Capture the cell that displays the provided text and extract its (x, y) central coordinate. 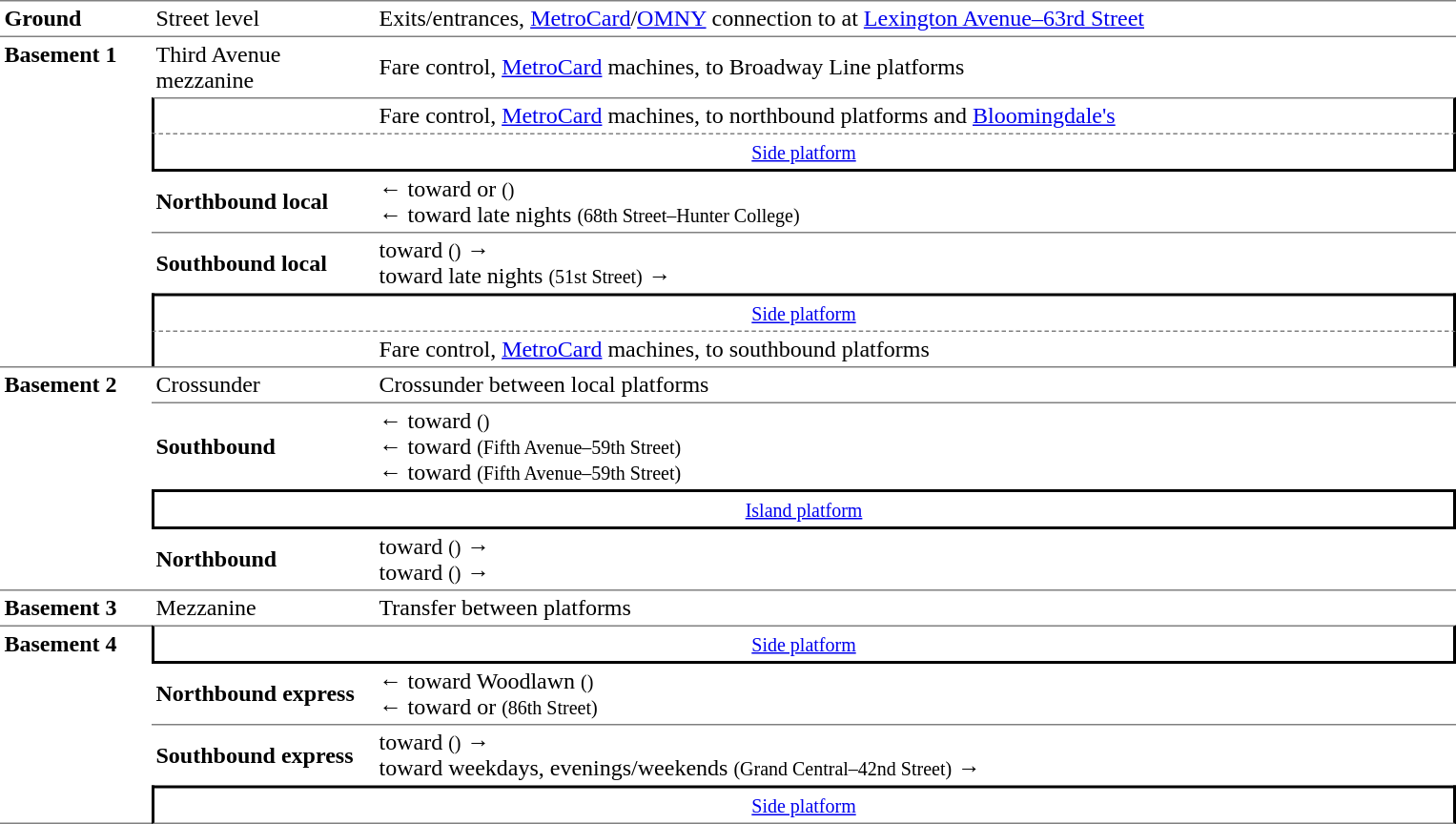
Basement 1 (76, 201)
Basement 3 (76, 608)
Third Avenue mezzanine (263, 67)
toward () → toward weekdays, evenings/weekends (Grand Central–42nd Street) → (915, 754)
Southbound local (263, 263)
toward () → toward late nights (51st Street) → (915, 263)
Southbound express (263, 754)
Northbound local (263, 202)
Crossunder (263, 384)
← toward or ()← toward late nights (68th Street–Hunter College) (915, 202)
← toward ()← toward (Fifth Avenue–59th Street)← toward (Fifth Avenue–59th Street) (915, 446)
Northbound express (263, 694)
Fare control, MetroCard machines, to southbound platforms (915, 349)
Fare control, MetroCard machines, to Broadway Line platforms (915, 67)
Crossunder between local platforms (915, 384)
Ground (76, 18)
← toward Woodlawn ()← toward or (86th Street) (915, 694)
Fare control, MetroCard machines, to northbound platforms and Bloomingdale's (915, 115)
Exits/entrances, MetroCard/OMNY connection to at Lexington Avenue–63rd Street (915, 18)
Northbound (263, 560)
Southbound (263, 446)
Mezzanine (263, 608)
Basement 4 (76, 725)
Transfer between platforms (915, 608)
Basement 2 (76, 479)
toward () → toward () → (915, 560)
Island platform (804, 509)
Street level (263, 18)
